Return [x, y] of the center of cell containing provided text 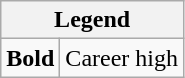
Legend [92, 20]
Career high [122, 58]
Bold [30, 58]
